Find where the given text appears and provide that cell's center as (x, y) coordinate. 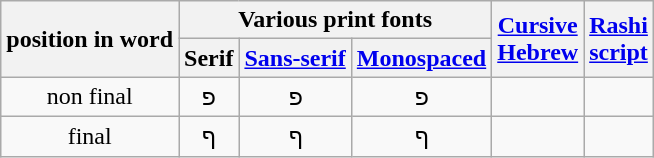
CursiveHebrew (538, 39)
final (90, 136)
non final (90, 97)
Various print fonts (336, 20)
Rashiscript (619, 39)
Serif (209, 58)
position in word (90, 39)
Monospaced (421, 58)
Sans-serif (295, 58)
